Provide the (x, y) coordinate of the cell's center where the given text is located.  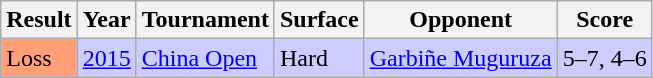
2015 (106, 58)
Opponent (460, 20)
Score (604, 20)
Hard (319, 58)
China Open (205, 58)
Tournament (205, 20)
Loss (39, 58)
Surface (319, 20)
5–7, 4–6 (604, 58)
Year (106, 20)
Garbiñe Muguruza (460, 58)
Result (39, 20)
